Return the [X, Y] coordinate for the center point of the cell that contains the specified text.  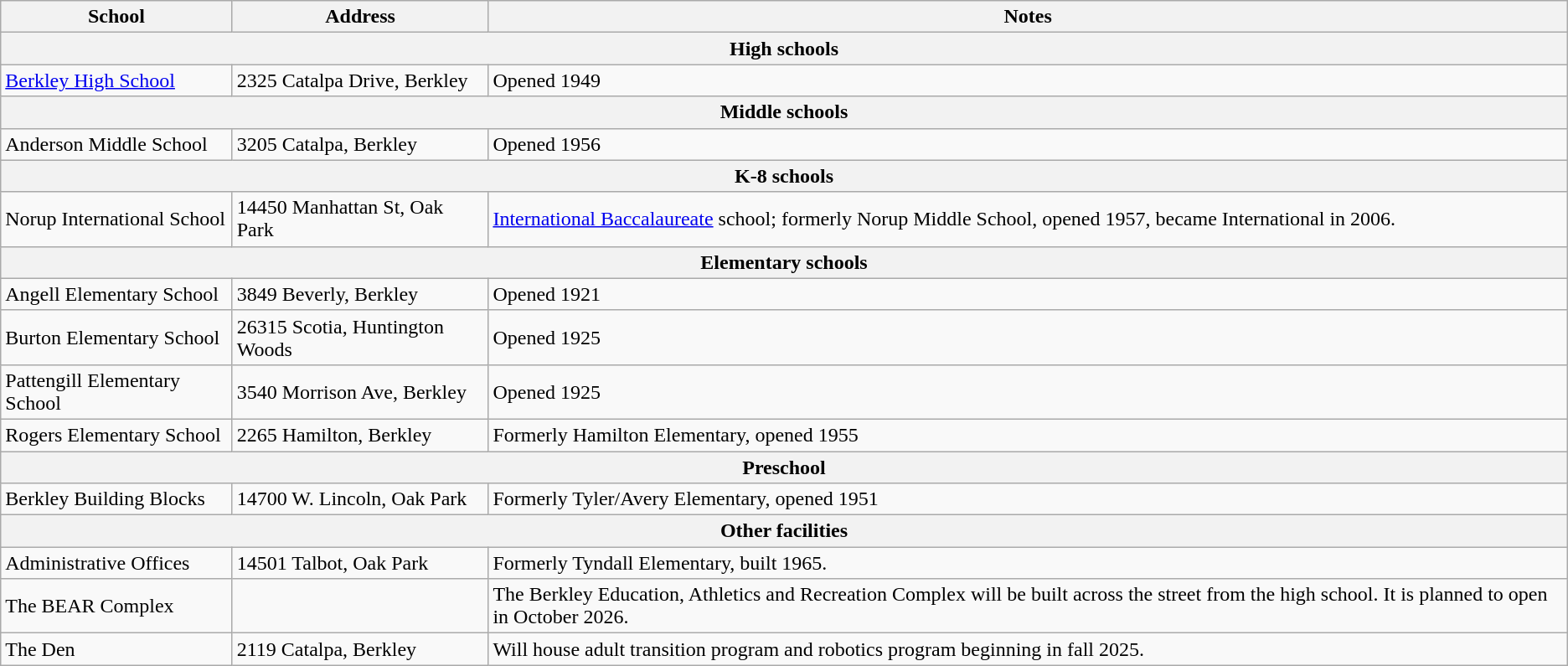
Angell Elementary School [116, 294]
Formerly Hamilton Elementary, opened 1955 [1028, 435]
26315 Scotia, Huntington Woods [360, 337]
2265 Hamilton, Berkley [360, 435]
Anderson Middle School [116, 144]
Formerly Tyndall Elementary, built 1965. [1028, 563]
The BEAR Complex [116, 607]
Notes [1028, 17]
3205 Catalpa, Berkley [360, 144]
Norup International School [116, 219]
Formerly Tyler/Avery Elementary, opened 1951 [1028, 499]
2119 Catalpa, Berkley [360, 649]
14450 Manhattan St, Oak Park [360, 219]
International Baccalaureate school; formerly Norup Middle School, opened 1957, became International in 2006. [1028, 219]
14501 Talbot, Oak Park [360, 563]
The Den [116, 649]
Middle schools [784, 112]
Will house adult transition program and robotics program beginning in fall 2025. [1028, 649]
2325 Catalpa Drive, Berkley [360, 80]
Address [360, 17]
Opened 1956 [1028, 144]
K-8 schools [784, 176]
14700 W. Lincoln, Oak Park [360, 499]
3540 Morrison Ave, Berkley [360, 392]
Other facilities [784, 531]
Pattengill Elementary School [116, 392]
Elementary schools [784, 262]
Preschool [784, 467]
Administrative Offices [116, 563]
The Berkley Education, Athletics and Recreation Complex will be built across the street from the high school. It is planned to open in October 2026. [1028, 607]
School [116, 17]
3849 Beverly, Berkley [360, 294]
Opened 1921 [1028, 294]
Opened 1949 [1028, 80]
Rogers Elementary School [116, 435]
Burton Elementary School [116, 337]
Berkley Building Blocks [116, 499]
Berkley High School [116, 80]
High schools [784, 49]
